Search for the cell housing the specified text and yield its [x, y] center coordinate. 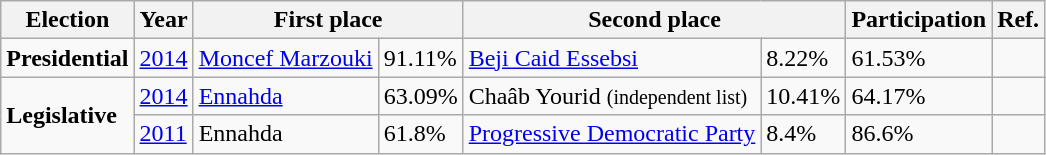
8.22% [804, 58]
2011 [164, 134]
10.41% [804, 96]
Legislative [68, 115]
Second place [654, 20]
61.8% [420, 134]
Year [164, 20]
Chaâb Yourid (independent list) [612, 96]
Election [68, 20]
86.6% [919, 134]
8.4% [804, 134]
Participation [919, 20]
64.17% [919, 96]
Beji Caid Essebsi [612, 58]
63.09% [420, 96]
91.11% [420, 58]
First place [328, 20]
Ref. [1018, 20]
61.53% [919, 58]
Progressive Democratic Party [612, 134]
Moncef Marzouki [286, 58]
Presidential [68, 58]
